From the cell containing the given text, extract its center point as [X, Y] coordinate. 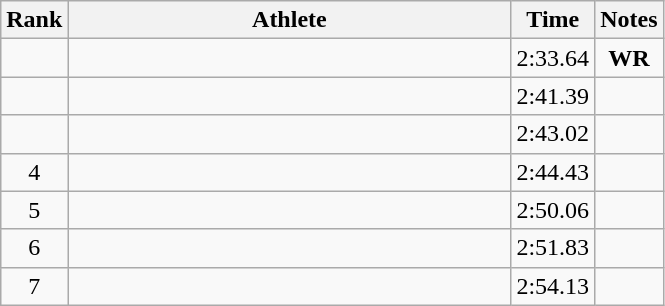
2:33.64 [553, 58]
Notes [629, 20]
5 [34, 210]
7 [34, 286]
2:44.43 [553, 172]
Athlete [290, 20]
2:50.06 [553, 210]
6 [34, 248]
4 [34, 172]
2:54.13 [553, 286]
Time [553, 20]
2:51.83 [553, 248]
2:41.39 [553, 96]
Rank [34, 20]
2:43.02 [553, 134]
WR [629, 58]
